Pinpoint the cell where the given text exists, returning its (X, Y) midpoint coordinate. 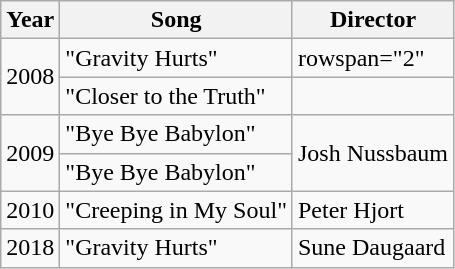
Josh Nussbaum (372, 153)
2009 (30, 153)
Sune Daugaard (372, 248)
2010 (30, 210)
2018 (30, 248)
Director (372, 20)
2008 (30, 77)
rowspan="2" (372, 58)
"Creeping in My Soul" (176, 210)
"Closer to the Truth" (176, 96)
Peter Hjort (372, 210)
Year (30, 20)
Song (176, 20)
